Identify which cell holds the provided text, then report its (x, y) central coordinate. 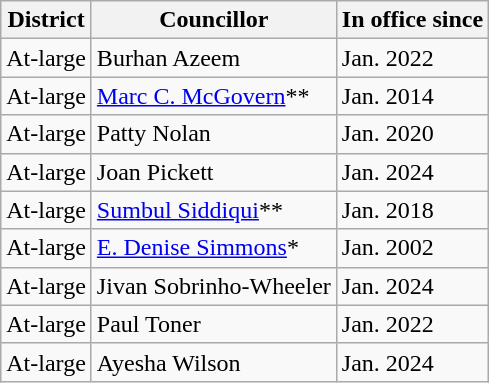
Sumbul Siddiqui** (214, 210)
Patty Nolan (214, 134)
Paul Toner (214, 324)
Jan. 2002 (412, 248)
Ayesha Wilson (214, 362)
Jan. 2018 (412, 210)
Burhan Azeem (214, 58)
Councillor (214, 20)
Jivan Sobrinho-Wheeler (214, 286)
Marc C. McGovern** (214, 96)
Jan. 2020 (412, 134)
In office since (412, 20)
Joan Pickett (214, 172)
E. Denise Simmons* (214, 248)
District (46, 20)
Jan. 2014 (412, 96)
